Identify which cell holds the provided text, then report its (X, Y) central coordinate. 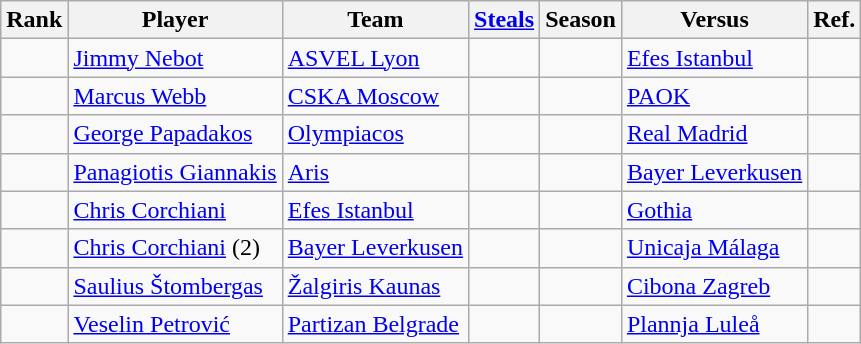
Partizan Belgrade (375, 324)
Chris Corchiani (2) (175, 248)
Aris (375, 172)
Marcus Webb (175, 96)
Cibona Zagreb (714, 286)
Steals (504, 20)
Real Madrid (714, 134)
Panagiotis Giannakis (175, 172)
George Papadakos (175, 134)
Jimmy Nebot (175, 58)
Veselin Petrović (175, 324)
Žalgiris Kaunas (375, 286)
Season (581, 20)
Team (375, 20)
Olympiacos (375, 134)
Saulius Štombergas (175, 286)
Chris Corchiani (175, 210)
Versus (714, 20)
CSKA Moscow (375, 96)
Plannja Luleå (714, 324)
Player (175, 20)
Unicaja Málaga (714, 248)
ASVEL Lyon (375, 58)
PAOK (714, 96)
Gothia (714, 210)
Rank (34, 20)
Ref. (834, 20)
